Provide the (x, y) coordinate of the cell's center where the given text is located.  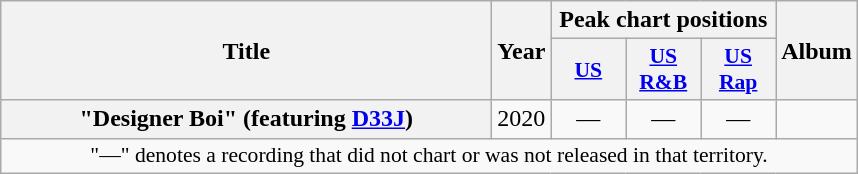
"Designer Boi" (featuring D33J) (246, 119)
2020 (522, 119)
Year (522, 50)
USRap (738, 70)
US (588, 70)
Album (817, 50)
"—" denotes a recording that did not chart or was not released in that territory. (430, 156)
Peak chart positions (664, 20)
Title (246, 50)
USR&B (664, 70)
